Capture the cell that displays the provided text and extract its [X, Y] central coordinate. 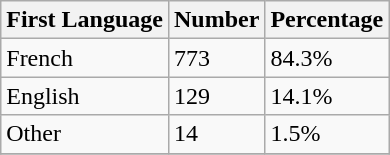
129 [216, 96]
French [85, 58]
First Language [85, 20]
14 [216, 134]
Number [216, 20]
Other [85, 134]
14.1% [327, 96]
Percentage [327, 20]
1.5% [327, 134]
English [85, 96]
84.3% [327, 58]
773 [216, 58]
